Return [x, y] of the center of cell containing provided text 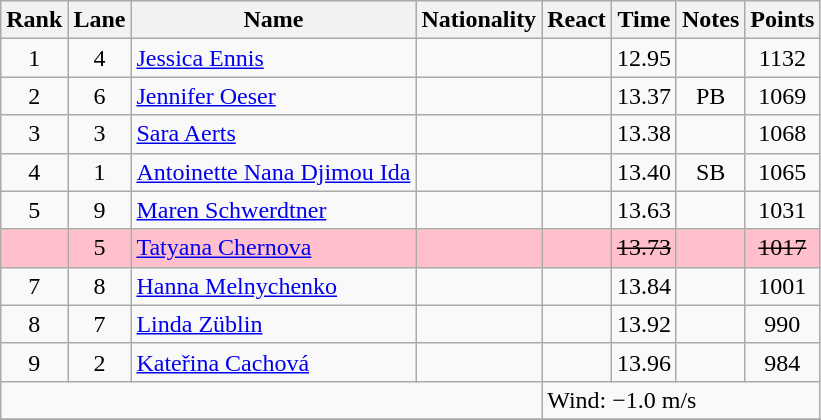
990 [782, 324]
Lane [100, 20]
Rank [34, 20]
1065 [782, 172]
Tatyana Chernova [274, 248]
13.40 [644, 172]
Kateřina Cachová [274, 362]
13.37 [644, 96]
Time [644, 20]
13.63 [644, 210]
1017 [782, 248]
Name [274, 20]
React [577, 20]
12.95 [644, 58]
13.38 [644, 134]
Sara Aerts [274, 134]
6 [100, 96]
Jennifer Oeser [274, 96]
Antoinette Nana Djimou Ida [274, 172]
984 [782, 362]
13.73 [644, 248]
1132 [782, 58]
SB [710, 172]
13.84 [644, 286]
Hanna Melnychenko [274, 286]
Notes [710, 20]
1068 [782, 134]
Jessica Ennis [274, 58]
Wind: −1.0 m/s [681, 400]
13.96 [644, 362]
Linda Züblin [274, 324]
PB [710, 96]
1001 [782, 286]
Nationality [479, 20]
13.92 [644, 324]
Maren Schwerdtner [274, 210]
Points [782, 20]
1031 [782, 210]
1069 [782, 96]
